Pinpoint the cell where the given text exists, returning its (x, y) midpoint coordinate. 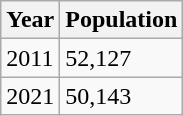
2011 (30, 58)
52,127 (122, 58)
Year (30, 20)
50,143 (122, 96)
Population (122, 20)
2021 (30, 96)
